Return [X, Y] of the center of cell containing provided text 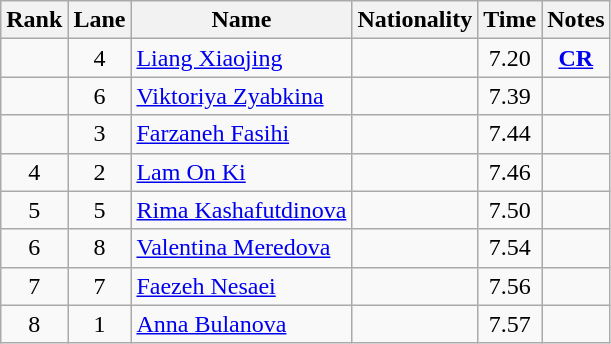
CR [576, 58]
Valentina Meredova [242, 248]
Time [510, 20]
7.44 [510, 134]
2 [100, 172]
Viktoriya Zyabkina [242, 96]
Anna Bulanova [242, 324]
7.57 [510, 324]
Faezeh Nesaei [242, 286]
Notes [576, 20]
7.39 [510, 96]
1 [100, 324]
Lane [100, 20]
7.46 [510, 172]
Farzaneh Fasihi [242, 134]
3 [100, 134]
Rank [34, 20]
Nationality [415, 20]
Rima Kashafutdinova [242, 210]
7.20 [510, 58]
7.56 [510, 286]
7.50 [510, 210]
Name [242, 20]
Liang Xiaojing [242, 58]
Lam On Ki [242, 172]
7.54 [510, 248]
